Extract the (x, y) coordinate from the center of the cell holding the provided text.  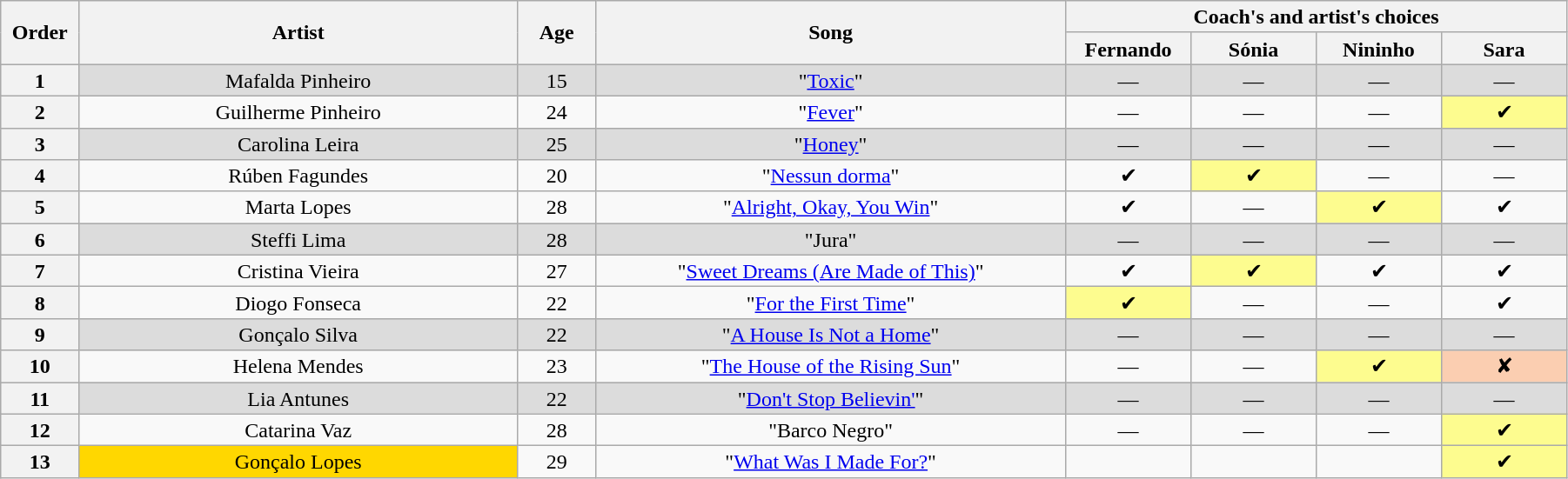
Mafalda Pinheiro (298, 80)
Sónia (1254, 49)
Fernando (1129, 49)
Nininho (1378, 49)
Order (40, 33)
Guilherme Pinheiro (298, 111)
15 (557, 80)
10 (40, 367)
2 (40, 111)
"Honey" (831, 144)
24 (557, 111)
7 (40, 271)
9 (40, 334)
Gonçalo Silva (298, 334)
"Fever" (831, 111)
Helena Mendes (298, 367)
"Sweet Dreams (Are Made of This)" (831, 271)
"Alright, Okay, You Win" (831, 207)
Marta Lopes (298, 207)
"Barco Negro" (831, 429)
4 (40, 176)
25 (557, 144)
Coach's and artist's choices (1317, 17)
"For the First Time" (831, 303)
Steffi Lima (298, 240)
20 (557, 176)
23 (557, 367)
12 (40, 429)
✘ (1504, 367)
"A House Is Not a Home" (831, 334)
Carolina Leira (298, 144)
Catarina Vaz (298, 429)
29 (557, 462)
8 (40, 303)
3 (40, 144)
11 (40, 398)
Rúben Fagundes (298, 176)
1 (40, 80)
"Toxic" (831, 80)
"What Was I Made For?" (831, 462)
5 (40, 207)
Song (831, 33)
"The House of the Rising Sun" (831, 367)
Sara (1504, 49)
"Nessun dorma" (831, 176)
Diogo Fonseca (298, 303)
13 (40, 462)
27 (557, 271)
6 (40, 240)
Gonçalo Lopes (298, 462)
Lia Antunes (298, 398)
Cristina Vieira (298, 271)
Age (557, 33)
"Jura" (831, 240)
Artist (298, 33)
"Don't Stop Believin'" (831, 398)
